Search for the cell housing the specified text and yield its (X, Y) center coordinate. 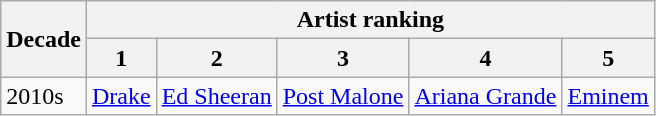
Drake (121, 96)
5 (608, 58)
2010s (44, 96)
Eminem (608, 96)
4 (486, 58)
Post Malone (343, 96)
Decade (44, 39)
3 (343, 58)
Artist ranking (370, 20)
2 (216, 58)
1 (121, 58)
Ariana Grande (486, 96)
Ed Sheeran (216, 96)
